From the cell containing the given text, extract its center point as (X, Y) coordinate. 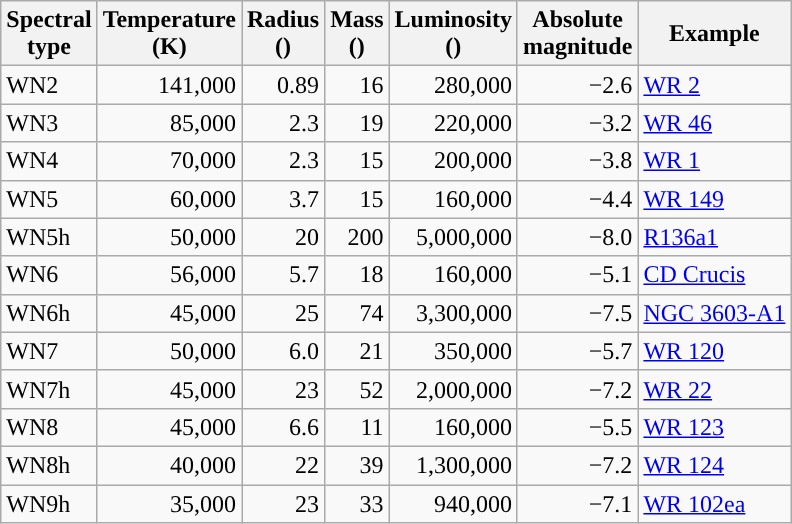
−2.6 (577, 85)
52 (357, 389)
35,000 (169, 503)
WR 46 (714, 123)
WN7 (49, 351)
Example (714, 34)
141,000 (169, 85)
21 (357, 351)
22 (284, 465)
33 (357, 503)
11 (357, 427)
56,000 (169, 275)
WN5 (49, 199)
WN8h (49, 465)
3,300,000 (453, 313)
40,000 (169, 465)
Absolutemagnitude (577, 34)
WN6 (49, 275)
−3.8 (577, 161)
WR 149 (714, 199)
WR 22 (714, 389)
WN5h (49, 237)
350,000 (453, 351)
WR 120 (714, 351)
WN9h (49, 503)
Radius() (284, 34)
−5.5 (577, 427)
−3.2 (577, 123)
−7.5 (577, 313)
WR 102ea (714, 503)
1,300,000 (453, 465)
2,000,000 (453, 389)
WN7h (49, 389)
NGC 3603-A1 (714, 313)
6.0 (284, 351)
Mass() (357, 34)
CD Crucis (714, 275)
Temperature(K) (169, 34)
WR 123 (714, 427)
220,000 (453, 123)
19 (357, 123)
3.7 (284, 199)
18 (357, 275)
WN6h (49, 313)
WN2 (49, 85)
60,000 (169, 199)
WN3 (49, 123)
25 (284, 313)
85,000 (169, 123)
Luminosity() (453, 34)
WR 124 (714, 465)
−7.1 (577, 503)
39 (357, 465)
940,000 (453, 503)
WN4 (49, 161)
Spectraltype (49, 34)
R136a1 (714, 237)
0.89 (284, 85)
−5.1 (577, 275)
−5.7 (577, 351)
WR 2 (714, 85)
200,000 (453, 161)
6.6 (284, 427)
−8.0 (577, 237)
20 (284, 237)
280,000 (453, 85)
5,000,000 (453, 237)
74 (357, 313)
WR 1 (714, 161)
16 (357, 85)
WN8 (49, 427)
70,000 (169, 161)
−4.4 (577, 199)
5.7 (284, 275)
200 (357, 237)
